From the cell containing the given text, extract its center point as (x, y) coordinate. 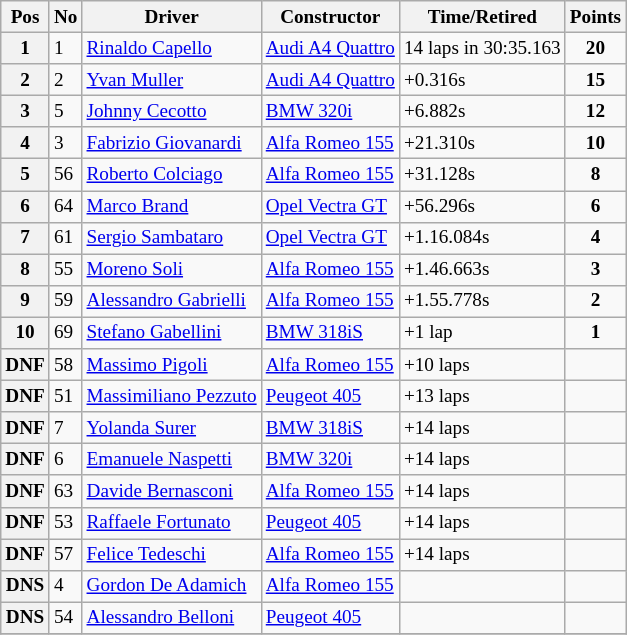
Constructor (330, 17)
Davide Bernasconi (172, 491)
+13 laps (482, 396)
+56.296s (482, 206)
20 (595, 48)
Moreno Soli (172, 270)
9 (26, 301)
Gordon De Adamich (172, 586)
+10 laps (482, 365)
+31.128s (482, 175)
Alessandro Belloni (172, 618)
Marco Brand (172, 206)
55 (66, 270)
Yvan Muller (172, 80)
63 (66, 491)
Pos (26, 17)
61 (66, 238)
54 (66, 618)
+6.882s (482, 111)
Johnny Cecotto (172, 111)
59 (66, 301)
Sergio Sambataro (172, 238)
15 (595, 80)
+21.310s (482, 143)
51 (66, 396)
Points (595, 17)
Time/Retired (482, 17)
Felice Tedeschi (172, 554)
+0.316s (482, 80)
14 laps in 30:35.163 (482, 48)
Fabrizio Giovanardi (172, 143)
Roberto Colciago (172, 175)
+1.16.084s (482, 238)
+1.55.778s (482, 301)
Emanuele Naspetti (172, 460)
Raffaele Fortunato (172, 523)
Massimo Pigoli (172, 365)
12 (595, 111)
56 (66, 175)
64 (66, 206)
Massimiliano Pezzuto (172, 396)
Alessandro Gabrielli (172, 301)
Stefano Gabellini (172, 333)
58 (66, 365)
Rinaldo Capello (172, 48)
+1 lap (482, 333)
No (66, 17)
Yolanda Surer (172, 428)
57 (66, 554)
69 (66, 333)
53 (66, 523)
+1.46.663s (482, 270)
Driver (172, 17)
